Determine the [x, y] coordinate at the center of the cell enclosing the given text.  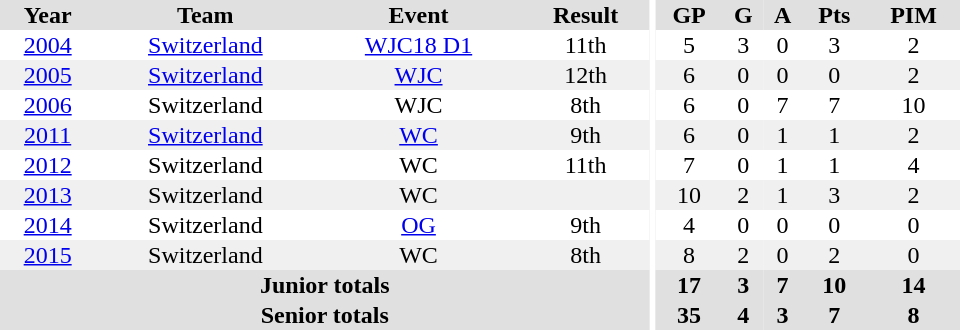
G [744, 15]
Team [205, 15]
OG [418, 225]
2004 [48, 45]
2012 [48, 165]
Event [418, 15]
PIM [914, 15]
14 [914, 285]
A [783, 15]
35 [689, 315]
Year [48, 15]
2006 [48, 105]
2013 [48, 195]
Pts [834, 15]
Senior totals [325, 315]
Result [586, 15]
Junior totals [325, 285]
2014 [48, 225]
GP [689, 15]
5 [689, 45]
2011 [48, 135]
WJC18 D1 [418, 45]
17 [689, 285]
2005 [48, 75]
2015 [48, 255]
12th [586, 75]
